Search for the cell housing the specified text and yield its (X, Y) center coordinate. 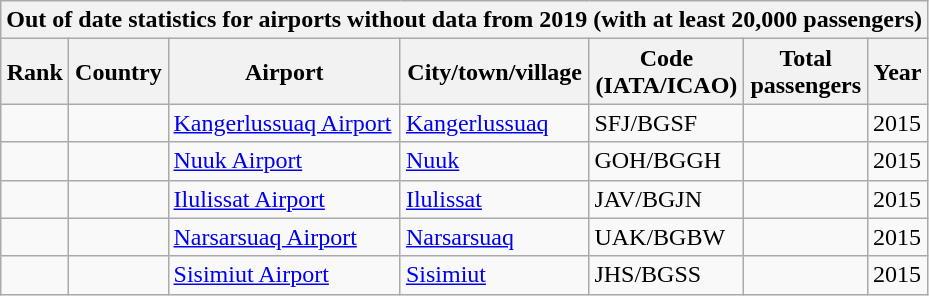
UAK/BGBW (666, 237)
Ilulissat Airport (284, 199)
Country (118, 72)
Nuuk Airport (284, 161)
Kangerlussuaq (494, 123)
JAV/BGJN (666, 199)
Totalpassengers (806, 72)
Ilulissat (494, 199)
Narsarsuaq Airport (284, 237)
Narsarsuaq (494, 237)
Nuuk (494, 161)
Out of date statistics for airports without data from 2019 (with at least 20,000 passengers) (464, 20)
GOH/BGGH (666, 161)
Airport (284, 72)
City/town/village (494, 72)
Sisimiut (494, 275)
Code(IATA/ICAO) (666, 72)
JHS/BGSS (666, 275)
Sisimiut Airport (284, 275)
Kangerlussuaq Airport (284, 123)
Year (897, 72)
Rank (35, 72)
SFJ/BGSF (666, 123)
